Search for the cell housing the specified text and yield its [x, y] center coordinate. 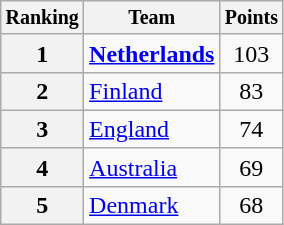
103 [252, 53]
Denmark [152, 205]
Team [152, 18]
Netherlands [152, 53]
Finland [152, 91]
1 [42, 53]
Points [252, 18]
69 [252, 167]
74 [252, 129]
Australia [152, 167]
2 [42, 91]
Ranking [42, 18]
England [152, 129]
5 [42, 205]
83 [252, 91]
68 [252, 205]
3 [42, 129]
4 [42, 167]
